Provide the [x, y] coordinate of the cell's center where the given text is located.  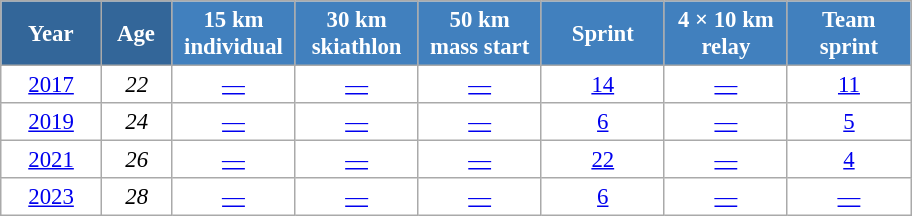
30 km skiathlon [356, 34]
Sprint [602, 34]
Team sprint [848, 34]
Year [52, 34]
4 [848, 160]
28 [136, 197]
4 × 10 km relay [726, 34]
Age [136, 34]
2019 [52, 122]
14 [602, 85]
5 [848, 122]
2021 [52, 160]
15 km individual [234, 34]
24 [136, 122]
2023 [52, 197]
11 [848, 85]
2017 [52, 85]
50 km mass start [480, 34]
26 [136, 160]
